Detect which cell encompasses the target text, then output its [X, Y] center coordinate. 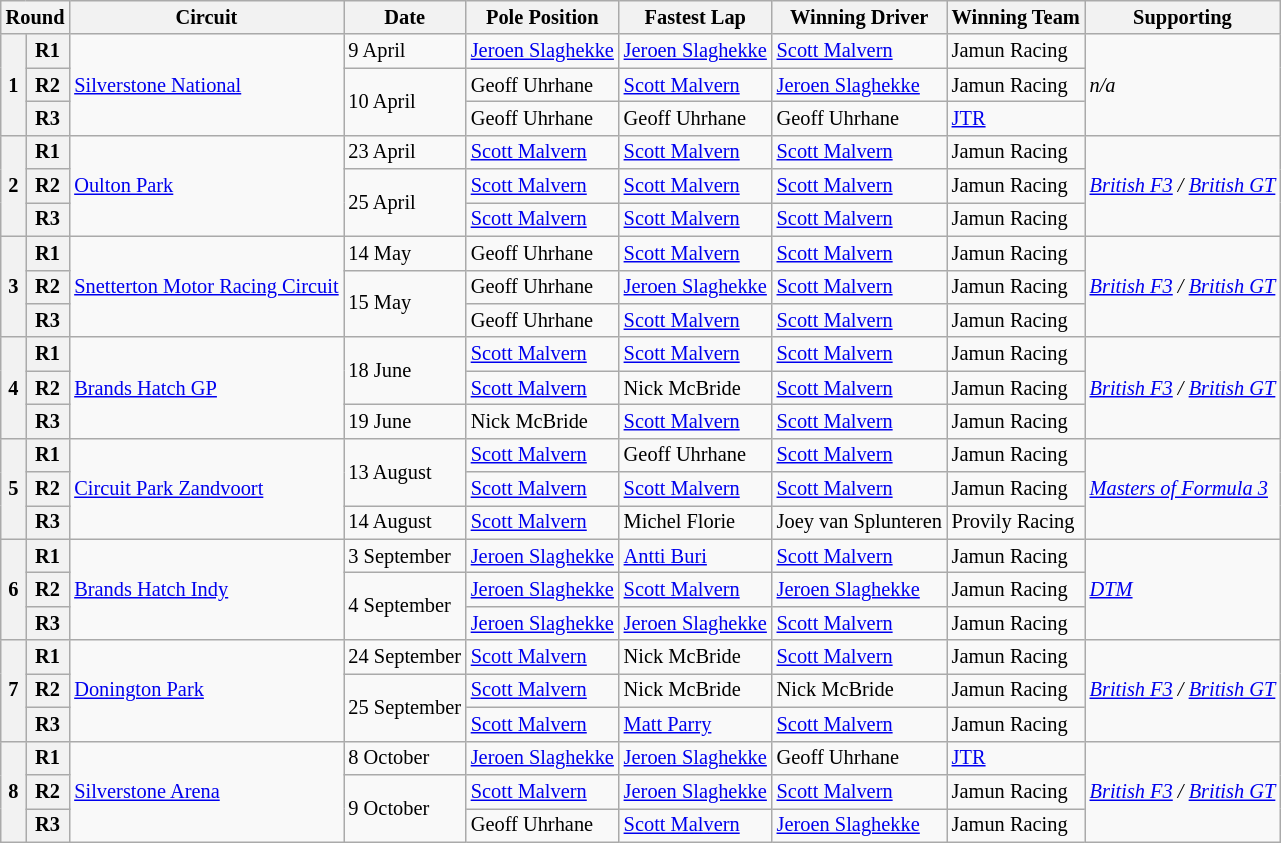
Date [405, 17]
14 May [405, 253]
14 August [405, 522]
Donington Park [206, 690]
Michel Florie [696, 522]
15 May [405, 304]
Masters of Formula 3 [1182, 488]
3 September [405, 556]
3 [14, 286]
Antti Buri [696, 556]
4 September [405, 606]
Silverstone Arena [206, 792]
Circuit Park Zandvoort [206, 488]
8 October [405, 758]
18 June [405, 370]
10 April [405, 102]
Brands Hatch Indy [206, 590]
23 April [405, 152]
Silverstone National [206, 84]
25 September [405, 706]
Round [36, 17]
2 [14, 186]
9 April [405, 51]
19 June [405, 421]
25 April [405, 202]
13 August [405, 472]
Supporting [1182, 17]
6 [14, 590]
8 [14, 792]
Oulton Park [206, 186]
Joey van Splunteren [860, 522]
24 September [405, 657]
Circuit [206, 17]
Provily Racing [1016, 522]
Winning Driver [860, 17]
9 October [405, 808]
Winning Team [1016, 17]
Matt Parry [696, 724]
Brands Hatch GP [206, 388]
1 [14, 84]
5 [14, 488]
4 [14, 388]
Fastest Lap [696, 17]
7 [14, 690]
Pole Position [542, 17]
n/a [1182, 84]
Snetterton Motor Racing Circuit [206, 286]
DTM [1182, 590]
